Pinpoint the cell where the given text exists, returning its [X, Y] midpoint coordinate. 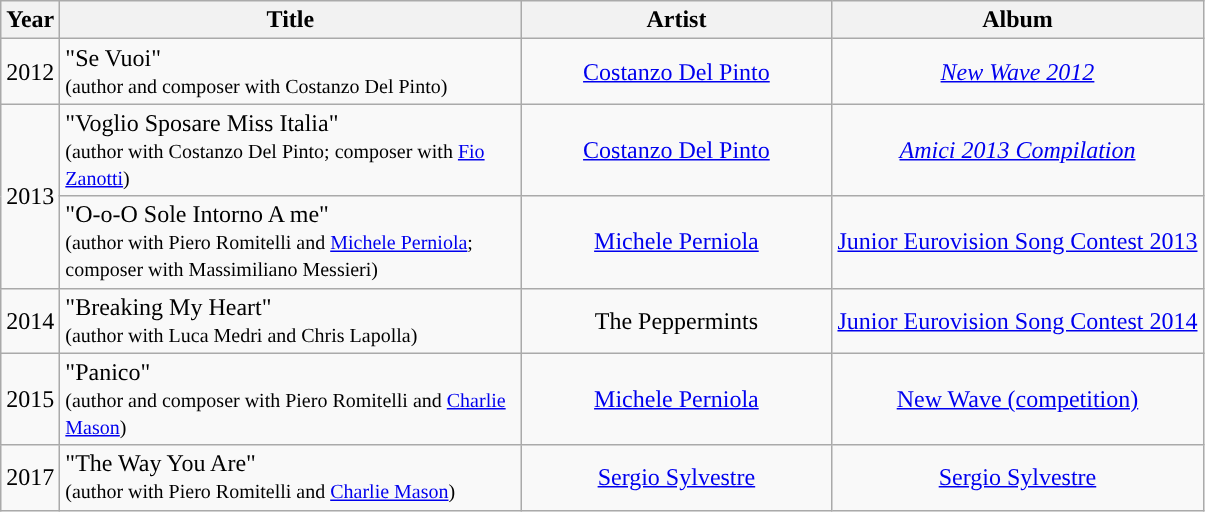
"Panico"(author and composer with Piero Romitelli and Charlie Mason) [290, 399]
Amici 2013 Compilation [1018, 150]
2012 [30, 72]
New Wave (competition) [1018, 399]
Junior Eurovision Song Contest 2013 [1018, 242]
2017 [30, 478]
New Wave 2012 [1018, 72]
"Voglio Sposare Miss Italia"(author with Costanzo Del Pinto; composer with Fio Zanotti) [290, 150]
Junior Eurovision Song Contest 2014 [1018, 320]
Title [290, 20]
The Peppermints [676, 320]
2015 [30, 399]
Album [1018, 20]
2013 [30, 196]
Year [30, 20]
Artist [676, 20]
"Se Vuoi"(author and composer with Costanzo Del Pinto) [290, 72]
2014 [30, 320]
"The Way You Are"(author with Piero Romitelli and Charlie Mason) [290, 478]
"O-o-O Sole Intorno A me"(author with Piero Romitelli and Michele Perniola; composer with Massimiliano Messieri) [290, 242]
"Breaking My Heart"(author with Luca Medri and Chris Lapolla) [290, 320]
